Identify which cell holds the provided text, then report its [x, y] central coordinate. 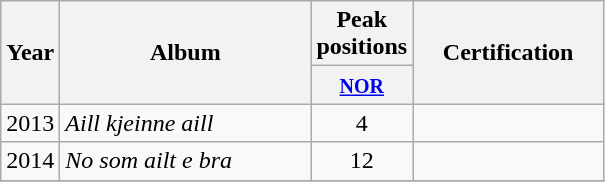
No som ailt e bra [186, 161]
Certification [508, 52]
2014 [30, 161]
4 [362, 123]
Peak positions [362, 34]
Aill kjeinne aill [186, 123]
NOR [362, 85]
Year [30, 52]
12 [362, 161]
2013 [30, 123]
Album [186, 52]
